Provide the [X, Y] coordinate of the cell's center where the given text is located.  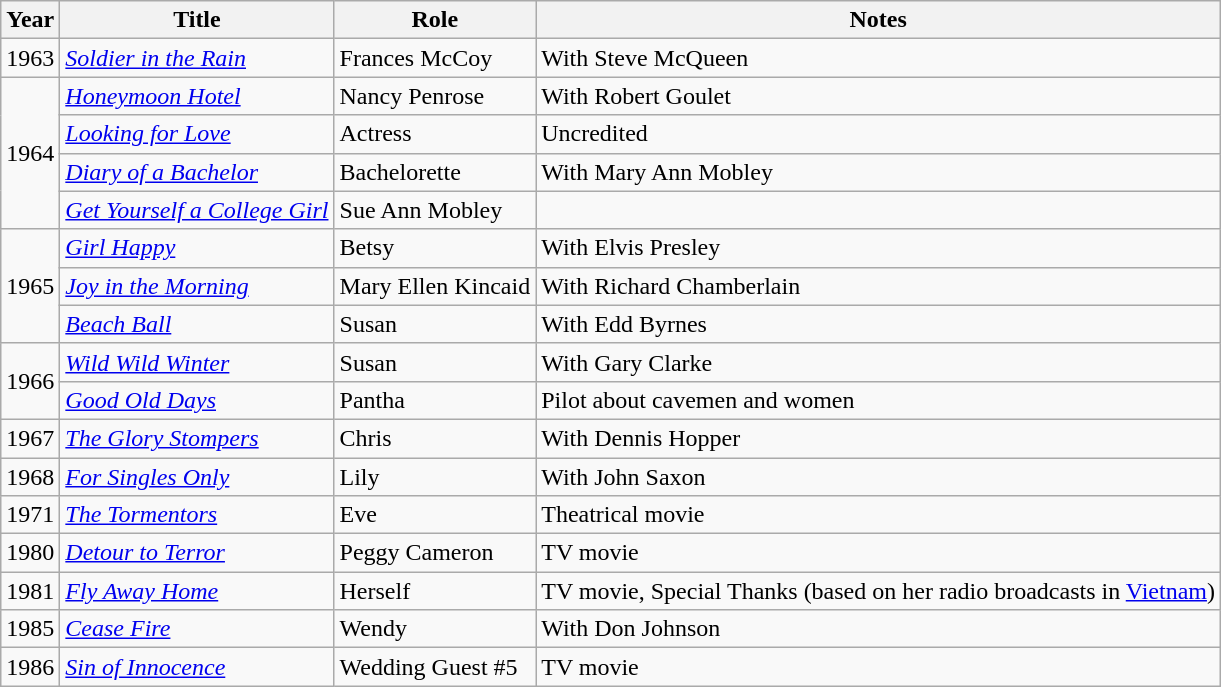
Frances McCoy [435, 58]
1966 [30, 381]
With Elvis Presley [878, 248]
Role [435, 20]
Soldier in the Rain [197, 58]
1968 [30, 477]
1986 [30, 667]
For Singles Only [197, 477]
Bachelorette [435, 172]
Beach Ball [197, 324]
With Don Johnson [878, 629]
Year [30, 20]
Fly Away Home [197, 591]
Pilot about cavemen and women [878, 400]
Notes [878, 20]
The Tormentors [197, 515]
Wendy [435, 629]
TV movie, Special Thanks (based on her radio broadcasts in Vietnam) [878, 591]
1963 [30, 58]
Mary Ellen Kincaid [435, 286]
With Dennis Hopper [878, 438]
1967 [30, 438]
Honeymoon Hotel [197, 96]
With Robert Goulet [878, 96]
Wild Wild Winter [197, 362]
With John Saxon [878, 477]
Joy in the Morning [197, 286]
Nancy Penrose [435, 96]
Eve [435, 515]
Looking for Love [197, 134]
Herself [435, 591]
Wedding Guest #5 [435, 667]
Cease Fire [197, 629]
1964 [30, 153]
Betsy [435, 248]
Lily [435, 477]
1980 [30, 553]
Title [197, 20]
Sue Ann Mobley [435, 210]
1965 [30, 286]
Chris [435, 438]
With Richard Chamberlain [878, 286]
Girl Happy [197, 248]
1985 [30, 629]
Sin of Innocence [197, 667]
Detour to Terror [197, 553]
Actress [435, 134]
1971 [30, 515]
With Mary Ann Mobley [878, 172]
Good Old Days [197, 400]
The Glory Stompers [197, 438]
1981 [30, 591]
With Edd Byrnes [878, 324]
With Gary Clarke [878, 362]
Peggy Cameron [435, 553]
Theatrical movie [878, 515]
Uncredited [878, 134]
With Steve McQueen [878, 58]
Pantha [435, 400]
Get Yourself a College Girl [197, 210]
Diary of a Bachelor [197, 172]
